Provide the (x, y) coordinate of the cell's center where the given text is located.  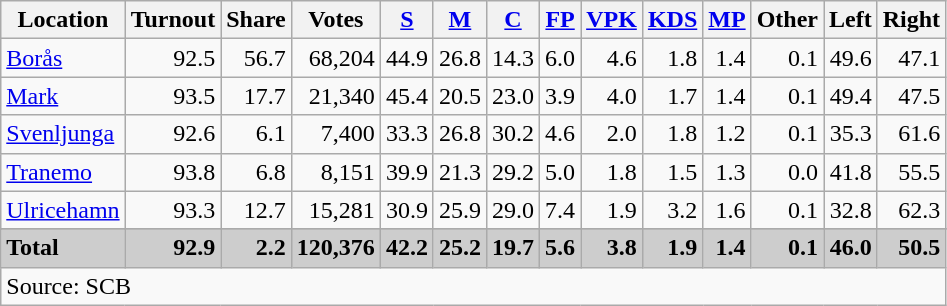
93.3 (173, 210)
33.3 (406, 134)
Source: SCB (474, 286)
3.2 (672, 210)
44.9 (406, 58)
17.7 (256, 96)
21.3 (460, 172)
7.4 (560, 210)
50.5 (911, 248)
Total (63, 248)
92.6 (173, 134)
120,376 (336, 248)
12.7 (256, 210)
Turnout (173, 20)
41.8 (851, 172)
49.4 (851, 96)
Share (256, 20)
1.6 (727, 210)
5.0 (560, 172)
1.7 (672, 96)
46.0 (851, 248)
5.6 (560, 248)
C (512, 20)
32.8 (851, 210)
FP (560, 20)
93.8 (173, 172)
92.9 (173, 248)
25.2 (460, 248)
56.7 (256, 58)
42.2 (406, 248)
1.3 (727, 172)
S (406, 20)
62.3 (911, 210)
21,340 (336, 96)
Tranemo (63, 172)
68,204 (336, 58)
29.2 (512, 172)
47.5 (911, 96)
4.0 (612, 96)
7,400 (336, 134)
30.2 (512, 134)
6.8 (256, 172)
30.9 (406, 210)
Borås (63, 58)
Left (851, 20)
29.0 (512, 210)
VPK (612, 20)
49.6 (851, 58)
35.3 (851, 134)
1.2 (727, 134)
23.0 (512, 96)
20.5 (460, 96)
M (460, 20)
0.0 (787, 172)
6.0 (560, 58)
61.6 (911, 134)
Ulricehamn (63, 210)
KDS (672, 20)
55.5 (911, 172)
19.7 (512, 248)
Votes (336, 20)
3.9 (560, 96)
MP (727, 20)
2.2 (256, 248)
47.1 (911, 58)
Location (63, 20)
2.0 (612, 134)
25.9 (460, 210)
1.5 (672, 172)
14.3 (512, 58)
Mark (63, 96)
3.8 (612, 248)
15,281 (336, 210)
Right (911, 20)
6.1 (256, 134)
92.5 (173, 58)
Svenljunga (63, 134)
Other (787, 20)
45.4 (406, 96)
8,151 (336, 172)
93.5 (173, 96)
39.9 (406, 172)
